Capture the cell that displays the provided text and extract its [X, Y] central coordinate. 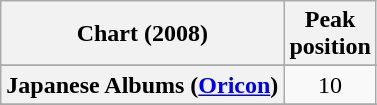
Chart (2008) [142, 34]
Peakposition [330, 34]
Japanese Albums (Oricon) [142, 85]
10 [330, 85]
